Search for the cell housing the specified text and yield its [x, y] center coordinate. 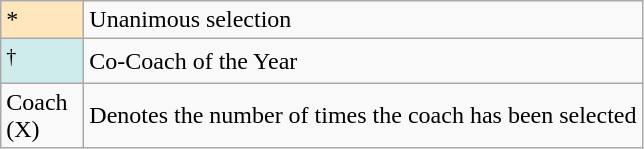
Denotes the number of times the coach has been selected [363, 116]
† [42, 62]
* [42, 20]
Unanimous selection [363, 20]
Coach (X) [42, 116]
Co-Coach of the Year [363, 62]
